Identify which cell holds the provided text, then report its [X, Y] central coordinate. 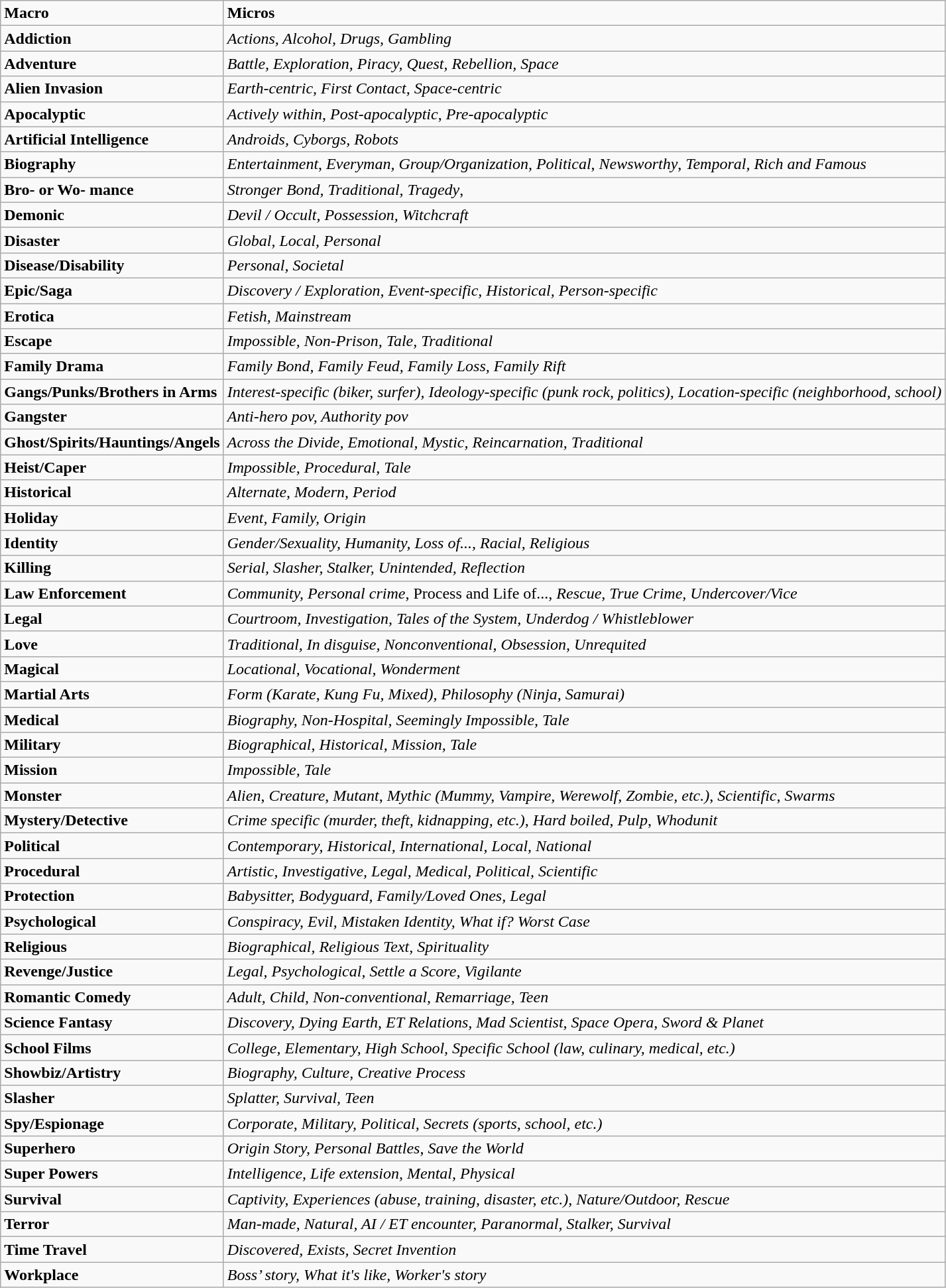
Captivity, Experiences (abuse, training, disaster, etc.), Nature/Outdoor, Rescue [585, 1199]
Legal [112, 618]
Battle, Exploration, Piracy, Quest, Rebellion, Space [585, 64]
Event, Family, Origin [585, 518]
Protection [112, 896]
Super Powers [112, 1174]
Alternate, Modern, Period [585, 493]
Historical [112, 493]
Heist/Caper [112, 467]
Workplace [112, 1275]
Artistic, Investigative, Legal, Medical, Political, Scientific [585, 871]
Disease/Disability [112, 265]
Serial, Slasher, Stalker, Unintended, Reflection [585, 568]
Global, Local, Personal [585, 240]
Mission [112, 770]
Impossible, Procedural, Tale [585, 467]
Erotica [112, 316]
Interest-specific (biker, surfer), Ideology-specific (punk rock, politics), Location-specific (neighborhood, school) [585, 392]
Monster [112, 795]
Legal, Psychological, Settle a Score, Vigilante [585, 972]
Love [112, 644]
Slasher [112, 1098]
Micros [585, 13]
Alien Invasion [112, 89]
Mystery/Detective [112, 821]
Personal, Societal [585, 265]
Adult, Child, Non-conventional, Remarriage, Teen [585, 997]
Boss’ story, What it's like, Worker's story [585, 1275]
Gangs/Punks/Brothers in Arms [112, 392]
Man-made, Natural, AI / ET encounter, Paranormal, Stalker, Survival [585, 1224]
Discovery / Exploration, Event-specific, Historical, Person-specific [585, 290]
Biography, Non-Hospital, Seemingly Impossible, Tale [585, 719]
Spy/Espionage [112, 1124]
Revenge/Justice [112, 972]
Showbiz/Artistry [112, 1073]
Earth-centric, First Contact, Space-centric [585, 89]
Androids, Cyborgs, Robots [585, 139]
Biography, Culture, Creative Process [585, 1073]
Apocalyptic [112, 114]
Medical [112, 719]
Stronger Bond, Traditional, Tragedy, [585, 190]
Ghost/Spirits/Hauntings/Angels [112, 442]
Escape [112, 341]
Actions, Alcohol, Drugs, Gambling [585, 38]
Actively within, Post-apocalyptic, Pre-apocalyptic [585, 114]
Terror [112, 1224]
Conspiracy, Evil, Mistaken Identity, What if? Worst Case [585, 921]
Holiday [112, 518]
Locational, Vocational, Wonderment [585, 669]
Procedural [112, 871]
Addiction [112, 38]
Magical [112, 669]
Epic/Saga [112, 290]
Impossible, Tale [585, 770]
Traditional, In disguise, Nonconventional, Obsession, Unrequited [585, 644]
Fetish, Mainstream [585, 316]
Macro [112, 13]
Science Fantasy [112, 1022]
Law Enforcement [112, 593]
Family Drama [112, 367]
Origin Story, Personal Battles, Save the World [585, 1149]
Adventure [112, 64]
Time Travel [112, 1250]
Family Bond, Family Feud, Family Loss, Family Rift [585, 367]
Romantic Comedy [112, 997]
Psychological [112, 921]
Corporate, Military, Political, Secrets (sports, school, etc.) [585, 1124]
Discovery, Dying Earth, ET Relations, Mad Scientist, Space Opera, Sword & Planet [585, 1022]
Gangster [112, 417]
Contemporary, Historical, International, Local, National [585, 846]
School Films [112, 1047]
Superhero [112, 1149]
Disaster [112, 240]
Demonic [112, 215]
Artificial Intelligence [112, 139]
Identity [112, 543]
Biographical, Religious Text, Spirituality [585, 947]
Biographical, Historical, Mission, Tale [585, 745]
Across the Divide, Emotional, Mystic, Reincarnation, Traditional [585, 442]
Religious [112, 947]
Bro- or Wo- mance [112, 190]
Babysitter, Bodyguard, Family/Loved Ones, Legal [585, 896]
Devil / Occult, Possession, Witchcraft [585, 215]
Martial Arts [112, 694]
Killing [112, 568]
Splatter, Survival, Teen [585, 1098]
Biography [112, 164]
Political [112, 846]
Impossible, Non-Prison, Tale, Traditional [585, 341]
Courtroom, Investigation, Tales of the System, Underdog / Whistleblower [585, 618]
College, Elementary, High School, Specific School (law, culinary, medical, etc.) [585, 1047]
Entertainment, Everyman, Group/Organization, Political, Newsworthy, Temporal, Rich and Famous [585, 164]
Discovered, Exists, Secret Invention [585, 1250]
Survival [112, 1199]
Anti-hero pov, Authority pov [585, 417]
Gender/Sexuality, Humanity, Loss of..., Racial, Religious [585, 543]
Military [112, 745]
Intelligence, Life extension, Mental, Physical [585, 1174]
Community, Personal crime, Process and Life of..., Rescue, True Crime, Undercover/Vice [585, 593]
Crime specific (murder, theft, kidnapping, etc.), Hard boiled, Pulp, Whodunit [585, 821]
Alien, Creature, Mutant, Mythic (Mummy, Vampire, Werewolf, Zombie, etc.), Scientific, Swarms [585, 795]
Form (Karate, Kung Fu, Mixed), Philosophy (Ninja, Samurai) [585, 694]
